Return (X, Y) of the center of cell containing provided text 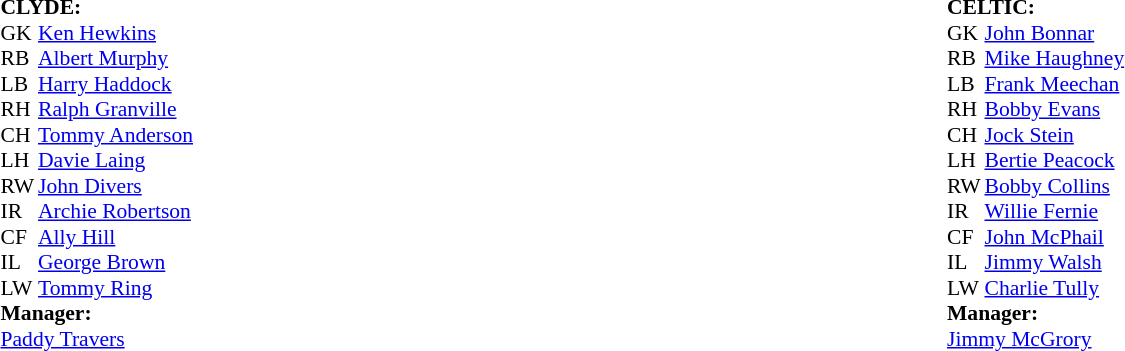
Albert Murphy (150, 59)
Harry Haddock (150, 84)
Davie Laing (150, 161)
John Divers (150, 186)
Ally Hill (150, 237)
Ken Hewkins (150, 33)
Archie Robertson (150, 211)
Tommy Anderson (150, 135)
Ralph Granville (150, 109)
George Brown (150, 263)
Tommy Ring (150, 288)
Manager: (131, 313)
